Search for the cell housing the specified text and yield its (x, y) center coordinate. 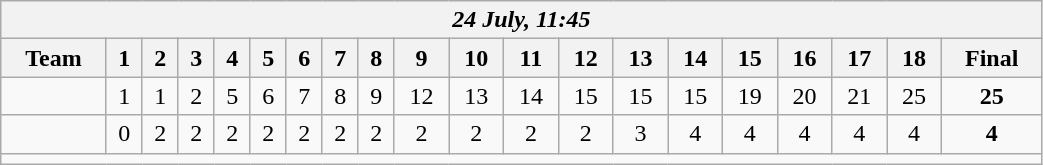
21 (860, 96)
17 (860, 58)
11 (532, 58)
18 (914, 58)
20 (804, 96)
19 (750, 96)
24 July, 11:45 (522, 20)
Team (54, 58)
16 (804, 58)
0 (124, 134)
10 (476, 58)
Final (992, 58)
